From the cell containing the given text, extract its center point as (x, y) coordinate. 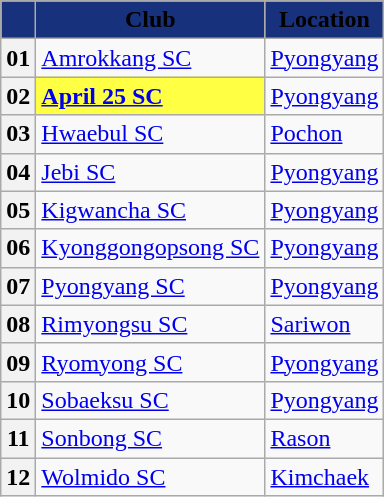
Kyonggongopsong SC (150, 248)
Kigwancha SC (150, 210)
12 (18, 477)
Wolmido SC (150, 477)
Kimchaek (324, 477)
Sobaeksu SC (150, 400)
02 (18, 96)
Amrokkang SC (150, 58)
Pyongyang SC (150, 286)
Sariwon (324, 324)
07 (18, 286)
03 (18, 134)
Pochon (324, 134)
10 (18, 400)
April 25 SC (150, 96)
Rason (324, 438)
01 (18, 58)
Club (150, 20)
Ryomyong SC (150, 362)
08 (18, 324)
Hwaebul SC (150, 134)
09 (18, 362)
06 (18, 248)
11 (18, 438)
Jebi SC (150, 172)
Location (324, 20)
04 (18, 172)
05 (18, 210)
Sonbong SC (150, 438)
Rimyongsu SC (150, 324)
